Return the [X, Y] coordinate for the center point of the cell that contains the specified text.  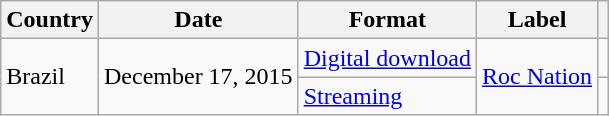
December 17, 2015 [198, 77]
Brazil [50, 77]
Label [538, 20]
Roc Nation [538, 77]
Streaming [387, 96]
Format [387, 20]
Country [50, 20]
Digital download [387, 58]
Date [198, 20]
